Return the [X, Y] coordinate for the center point of the cell that contains the specified text.  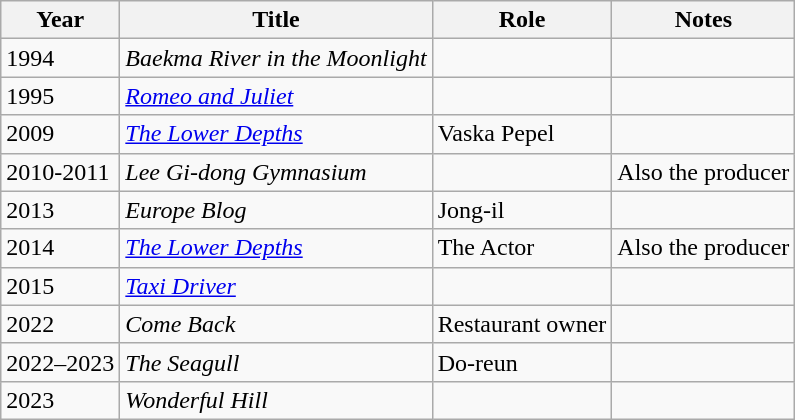
Baekma River in the Moonlight [276, 58]
Year [60, 20]
2009 [60, 134]
The Actor [522, 248]
2022 [60, 324]
Title [276, 20]
2022–2023 [60, 362]
Wonderful Hill [276, 400]
Jong-il [522, 210]
2013 [60, 210]
2014 [60, 248]
1995 [60, 96]
Taxi Driver [276, 286]
Restaurant owner [522, 324]
Europe Blog [276, 210]
Role [522, 20]
Vaska Pepel [522, 134]
2010-2011 [60, 172]
2015 [60, 286]
Come Back [276, 324]
The Seagull [276, 362]
Do-reun [522, 362]
2023 [60, 400]
Notes [704, 20]
Romeo and Juliet [276, 96]
1994 [60, 58]
Lee Gi-dong Gymnasium [276, 172]
